Locate the cell with the specified text and output its [X, Y] center coordinate. 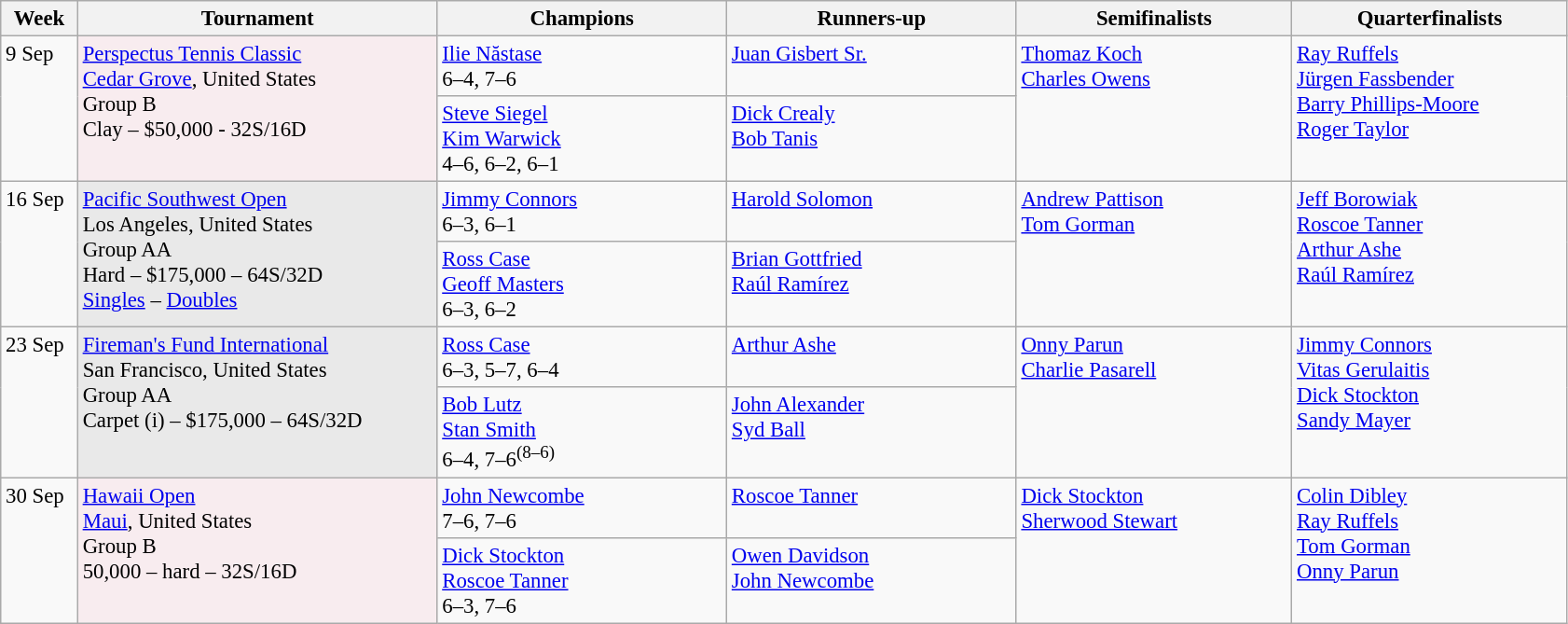
9 Sep [39, 109]
Hawaii Open Maui, United States Group B 50,000 – hard – 32S/16D [257, 550]
Champions [582, 19]
Runners-up [873, 19]
Bob Lutz Stan Smith 6–4, 7–6(8–6) [582, 433]
30 Sep [39, 550]
Thomaz Koch Charles Owens [1154, 109]
Ray Ruffels Jürgen Fassbender Barry Phillips-Moore Roger Taylor [1430, 109]
Jimmy Connors 6–3, 6–1 [582, 213]
Dick Crealy Bob Tanis [873, 139]
Dick Stockton Roscoe Tanner 6–3, 7–6 [582, 580]
Juan Gisbert Sr. [873, 67]
Brian Gottfried Raúl Ramírez [873, 284]
23 Sep [39, 403]
Owen Davidson John Newcombe [873, 580]
Andrew Pattison Tom Gorman [1154, 255]
Dick Stockton Sherwood Stewart [1154, 550]
Harold Solomon [873, 213]
Arthur Ashe [873, 358]
John Alexander Syd Ball [873, 433]
Quarterfinalists [1430, 19]
Week [39, 19]
Fireman's Fund International San Francisco, United States Group AA Carpet (i) – $175,000 – 64S/32D [257, 403]
Ross Case 6–3, 5–7, 6–4 [582, 358]
Roscoe Tanner [873, 507]
Colin Dibley Ray Ruffels Tom Gorman Onny Parun [1430, 550]
Semifinalists [1154, 19]
Jeff Borowiak Roscoe Tanner Arthur Ashe Raúl Ramírez [1430, 255]
Perspectus Tennis Classic Cedar Grove, United States Group B Clay – $50,000 - 32S/16D [257, 109]
Jimmy Connors Vitas Gerulaitis Dick Stockton Sandy Mayer [1430, 403]
Pacific Southwest Open Los Angeles, United States Group AA Hard – $175,000 – 64S/32D Singles – Doubles [257, 255]
Onny Parun Charlie Pasarell [1154, 403]
Ross Case Geoff Masters 6–3, 6–2 [582, 284]
16 Sep [39, 255]
Ilie Năstase 6–4, 7–6 [582, 67]
John Newcombe 7–6, 7–6 [582, 507]
Tournament [257, 19]
Steve Siegel Kim Warwick 4–6, 6–2, 6–1 [582, 139]
